Find where the given text appears and provide that cell's center as [X, Y] coordinate. 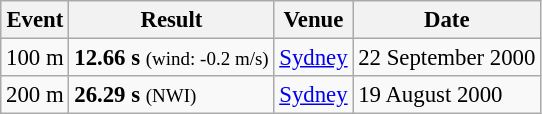
19 August 2000 [447, 95]
12.66 s (wind: -0.2 m/s) [172, 58]
Result [172, 20]
Event [35, 20]
Date [447, 20]
200 m [35, 95]
100 m [35, 58]
22 September 2000 [447, 58]
26.29 s (NWI) [172, 95]
Venue [314, 20]
